Search for the cell housing the specified text and yield its (X, Y) center coordinate. 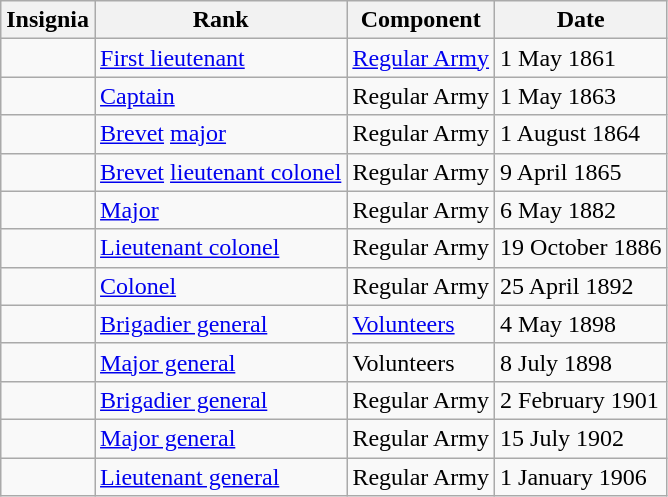
Date (581, 20)
Component (421, 20)
1 January 1906 (581, 477)
15 July 1902 (581, 438)
6 May 1882 (581, 210)
2 February 1901 (581, 400)
Rank (221, 20)
4 May 1898 (581, 324)
Colonel (221, 286)
Insignia (48, 20)
1 August 1864 (581, 134)
1 May 1863 (581, 96)
Lieutenant general (221, 477)
19 October 1886 (581, 248)
Captain (221, 96)
Major (221, 210)
Brevet major (221, 134)
25 April 1892 (581, 286)
1 May 1861 (581, 58)
Brevet lieutenant colonel (221, 172)
9 April 1865 (581, 172)
Lieutenant colonel (221, 248)
8 July 1898 (581, 362)
First lieutenant (221, 58)
